From the cell containing the given text, extract its center point as [x, y] coordinate. 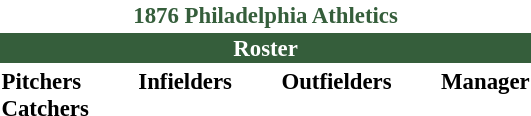
Roster [266, 48]
1876 Philadelphia Athletics [266, 15]
